Scan for the cell matching the given text and deliver its [x, y] coordinate at center. 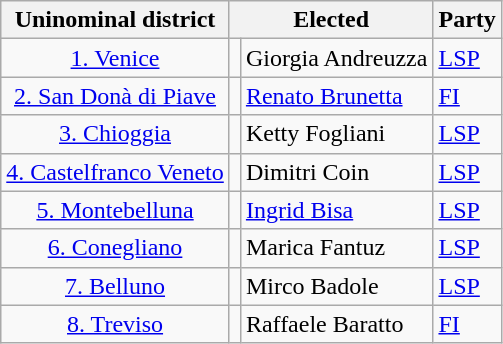
Renato Brunetta [336, 96]
Uninominal district [116, 20]
7. Belluno [116, 286]
Party [467, 20]
4. Castelfranco Veneto [116, 172]
Ketty Fogliani [336, 134]
8. Treviso [116, 324]
Giorgia Andreuzza [336, 58]
Marica Fantuz [336, 248]
2. San Donà di Piave [116, 96]
3. Chioggia [116, 134]
1. Venice [116, 58]
Ingrid Bisa [336, 210]
Mirco Badole [336, 286]
6. Conegliano [116, 248]
Dimitri Coin [336, 172]
Raffaele Baratto [336, 324]
Elected [331, 20]
5. Montebelluna [116, 210]
